Pinpoint the cell where the given text exists, returning its (X, Y) midpoint coordinate. 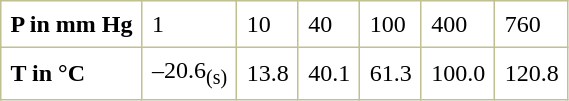
10 (268, 24)
–20.6(s) (190, 74)
40 (329, 24)
T in °C (72, 74)
100 (391, 24)
400 (458, 24)
40.1 (329, 74)
1 (190, 24)
100.0 (458, 74)
13.8 (268, 74)
61.3 (391, 74)
P in mm Hg (72, 24)
760 (532, 24)
120.8 (532, 74)
